Find where the given text appears and provide that cell's center as (X, Y) coordinate. 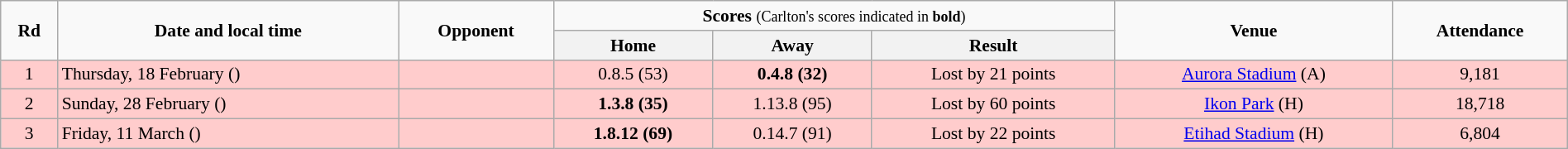
Venue (1254, 30)
1.13.8 (95) (792, 104)
1.8.12 (69) (633, 134)
Lost by 60 points (992, 104)
6,804 (1480, 134)
Friday, 11 March () (228, 134)
Sunday, 28 February () (228, 104)
Result (992, 46)
Date and local time (228, 30)
3 (30, 134)
Lost by 21 points (992, 74)
Etihad Stadium (H) (1254, 134)
Home (633, 46)
Aurora Stadium (A) (1254, 74)
Ikon Park (H) (1254, 104)
0.8.5 (53) (633, 74)
0.14.7 (91) (792, 134)
Thursday, 18 February () (228, 74)
Rd (30, 30)
Away (792, 46)
Attendance (1480, 30)
1.3.8 (35) (633, 104)
Lost by 22 points (992, 134)
18,718 (1480, 104)
Scores (Carlton's scores indicated in bold) (834, 16)
1 (30, 74)
0.4.8 (32) (792, 74)
9,181 (1480, 74)
Opponent (476, 30)
2 (30, 104)
